Return [X, Y] of the center of cell containing provided text 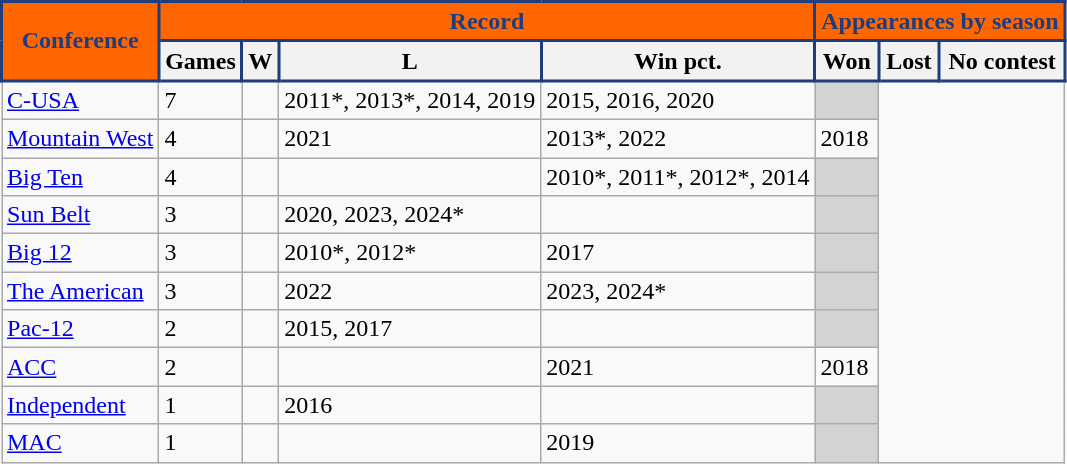
2022 [410, 291]
2013*, 2022 [678, 138]
7 [200, 100]
2015, 2017 [410, 329]
Won [847, 61]
Games [200, 61]
Big 12 [80, 253]
Conference [80, 42]
2019 [678, 443]
2023, 2024* [678, 291]
2011*, 2013*, 2014, 2019 [410, 100]
L [410, 61]
2017 [678, 253]
Win pct. [678, 61]
2016 [410, 405]
Pac-12 [80, 329]
Lost [910, 61]
Record [487, 22]
W [260, 61]
Mountain West [80, 138]
2020, 2023, 2024* [410, 215]
2010*, 2011*, 2012*, 2014 [678, 177]
2010*, 2012* [410, 253]
The American [80, 291]
Appearances by season [940, 22]
Independent [80, 405]
C-USA [80, 100]
Big Ten [80, 177]
2015, 2016, 2020 [678, 100]
Sun Belt [80, 215]
ACC [80, 367]
No contest [1002, 61]
MAC [80, 443]
